For the text-containing cell, return its midpoint in [X, Y] coordinate format. 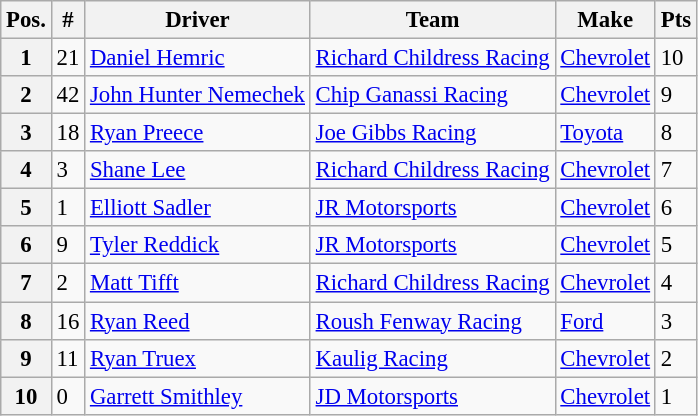
# [68, 20]
Elliott Sadler [198, 208]
11 [68, 358]
Matt Tifft [198, 283]
Team [432, 20]
JD Motorsports [432, 396]
Make [605, 20]
Tyler Reddick [198, 245]
John Hunter Nemechek [198, 95]
Driver [198, 20]
Ryan Preece [198, 133]
Toyota [605, 133]
21 [68, 58]
Ryan Reed [198, 321]
Roush Fenway Racing [432, 321]
0 [68, 396]
Ford [605, 321]
Kaulig Racing [432, 358]
Chip Ganassi Racing [432, 95]
Shane Lee [198, 170]
18 [68, 133]
Pts [676, 20]
Joe Gibbs Racing [432, 133]
16 [68, 321]
Garrett Smithley [198, 396]
Pos. [26, 20]
Ryan Truex [198, 358]
42 [68, 95]
Daniel Hemric [198, 58]
